Detect which cell encompasses the target text, then output its (x, y) center coordinate. 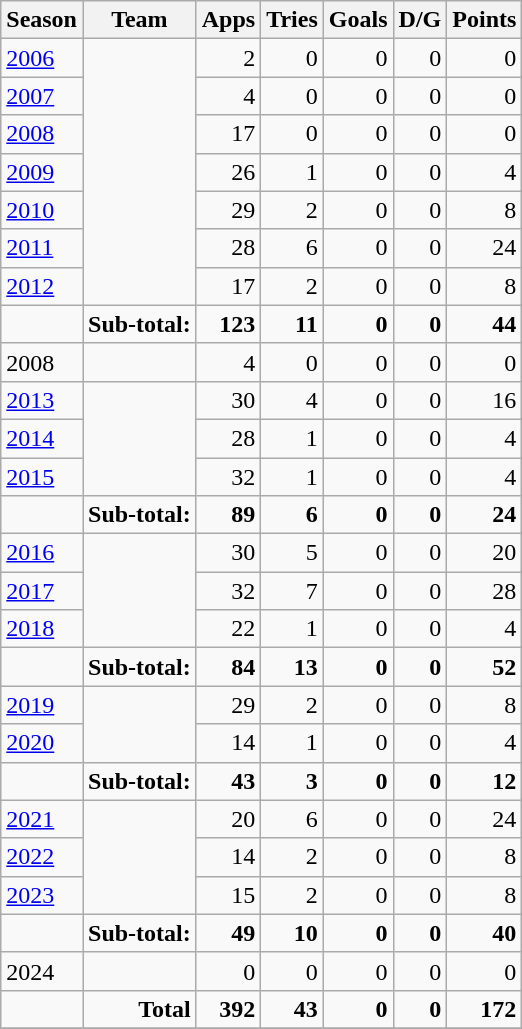
2009 (42, 172)
Season (42, 20)
2019 (42, 705)
44 (484, 324)
13 (292, 667)
2017 (42, 591)
2014 (42, 438)
52 (484, 667)
49 (228, 933)
392 (228, 1009)
40 (484, 933)
2021 (42, 819)
12 (484, 781)
10 (292, 933)
D/G (420, 20)
2012 (42, 286)
16 (484, 400)
Points (484, 20)
Tries (292, 20)
2024 (42, 971)
2007 (42, 96)
2018 (42, 629)
2011 (42, 248)
2013 (42, 400)
2020 (42, 743)
2023 (42, 895)
22 (228, 629)
Team (139, 20)
Total (139, 1009)
2015 (42, 477)
11 (292, 324)
89 (228, 515)
7 (292, 591)
3 (292, 781)
15 (228, 895)
2006 (42, 58)
Apps (228, 20)
123 (228, 324)
84 (228, 667)
2022 (42, 857)
172 (484, 1009)
26 (228, 172)
2010 (42, 210)
Goals (358, 20)
2016 (42, 553)
5 (292, 553)
